For the text-containing cell, return its midpoint in [x, y] coordinate format. 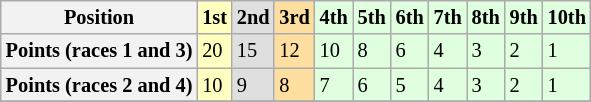
Points (races 2 and 4) [100, 85]
20 [214, 51]
8th [486, 17]
3rd [294, 17]
1st [214, 17]
10th [567, 17]
2nd [254, 17]
5 [410, 85]
7 [334, 85]
6th [410, 17]
Position [100, 17]
9th [524, 17]
9 [254, 85]
Points (races 1 and 3) [100, 51]
5th [372, 17]
15 [254, 51]
7th [448, 17]
12 [294, 51]
4th [334, 17]
